Capture the cell that displays the provided text and extract its (X, Y) central coordinate. 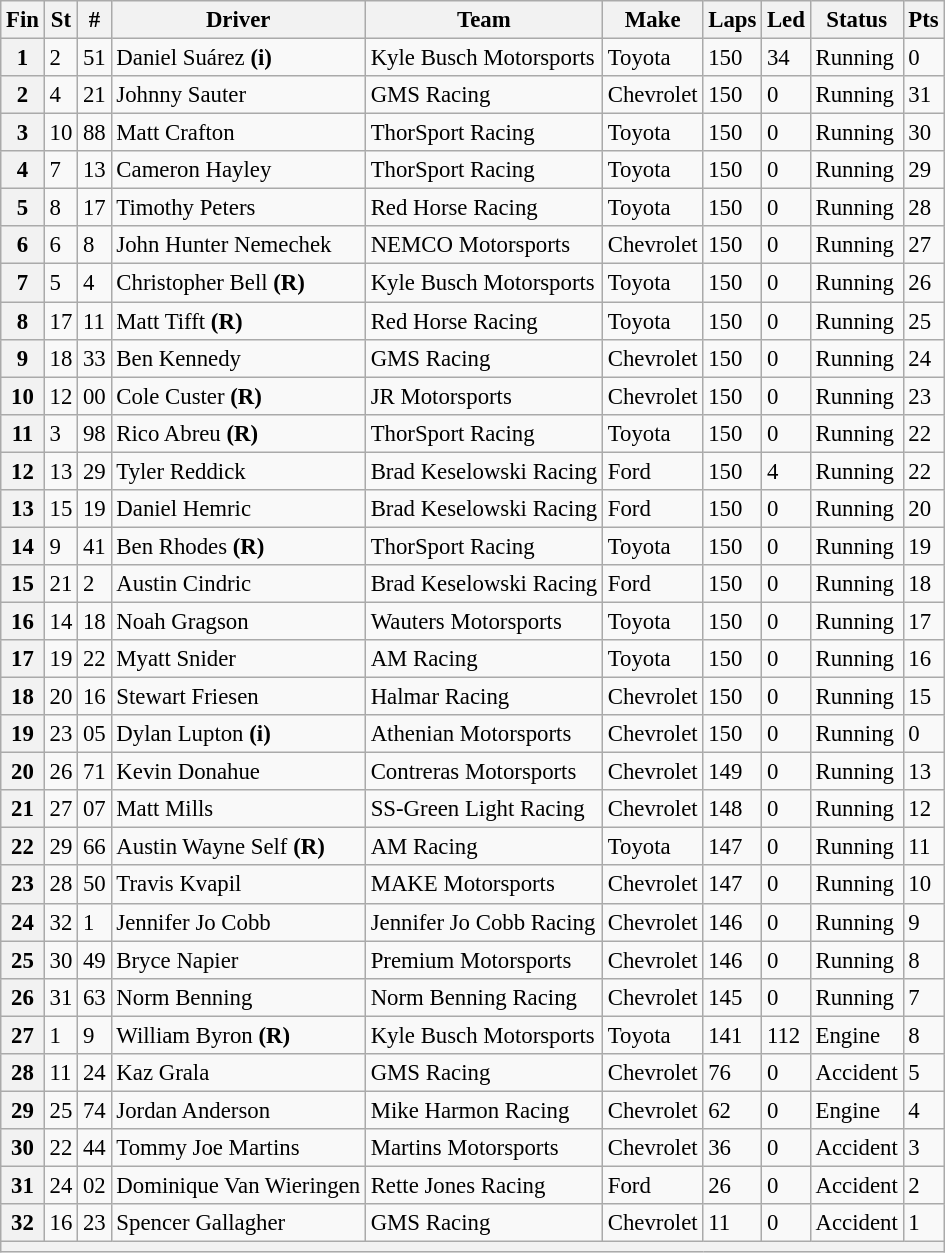
88 (94, 133)
Halmar Racing (484, 697)
62 (732, 1110)
NEMCO Motorsports (484, 245)
Mike Harmon Racing (484, 1110)
141 (732, 1035)
Athenian Motorsports (484, 734)
Norm Benning (238, 997)
Austin Wayne Self (R) (238, 847)
98 (94, 433)
Ben Rhodes (R) (238, 546)
50 (94, 885)
36 (732, 1148)
44 (94, 1148)
Jordan Anderson (238, 1110)
Myatt Snider (238, 659)
49 (94, 960)
Daniel Hemric (238, 509)
Matt Tifft (R) (238, 321)
63 (94, 997)
Rette Jones Racing (484, 1185)
Tyler Reddick (238, 471)
Rico Abreu (R) (238, 433)
Status (856, 20)
SS-Green Light Racing (484, 809)
JR Motorsports (484, 396)
33 (94, 358)
Cole Custer (R) (238, 396)
Stewart Friesen (238, 697)
Dominique Van Wieringen (238, 1185)
Christopher Bell (R) (238, 283)
Contreras Motorsports (484, 772)
Austin Cindric (238, 584)
Laps (732, 20)
05 (94, 734)
Travis Kvapil (238, 885)
Jennifer Jo Cobb (238, 922)
112 (786, 1035)
Tommy Joe Martins (238, 1148)
Jennifer Jo Cobb Racing (484, 922)
Fin (23, 20)
Team (484, 20)
07 (94, 809)
John Hunter Nemechek (238, 245)
Kaz Grala (238, 1073)
Cameron Hayley (238, 170)
Wauters Motorsports (484, 621)
148 (732, 809)
Led (786, 20)
76 (732, 1073)
41 (94, 546)
00 (94, 396)
74 (94, 1110)
149 (732, 772)
Spencer Gallagher (238, 1223)
Make (652, 20)
Premium Motorsports (484, 960)
66 (94, 847)
Ben Kennedy (238, 358)
# (94, 20)
145 (732, 997)
Noah Gragson (238, 621)
02 (94, 1185)
Matt Mills (238, 809)
MAKE Motorsports (484, 885)
51 (94, 58)
34 (786, 58)
Martins Motorsports (484, 1148)
Pts (924, 20)
St (60, 20)
71 (94, 772)
Matt Crafton (238, 133)
Dylan Lupton (i) (238, 734)
Daniel Suárez (i) (238, 58)
Norm Benning Racing (484, 997)
Johnny Sauter (238, 95)
Timothy Peters (238, 208)
Bryce Napier (238, 960)
Driver (238, 20)
Kevin Donahue (238, 772)
William Byron (R) (238, 1035)
